Output the (x, y) coordinate of the center of the cell containing the given text.  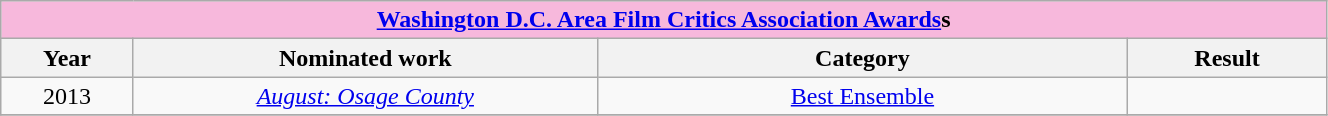
2013 (68, 96)
Result (1228, 58)
Washington D.C. Area Film Critics Association Awardss (664, 20)
August: Osage County (365, 96)
Nominated work (365, 58)
Year (68, 58)
Category (862, 58)
Best Ensemble (862, 96)
